Find where the given text appears and provide that cell's center as (x, y) coordinate. 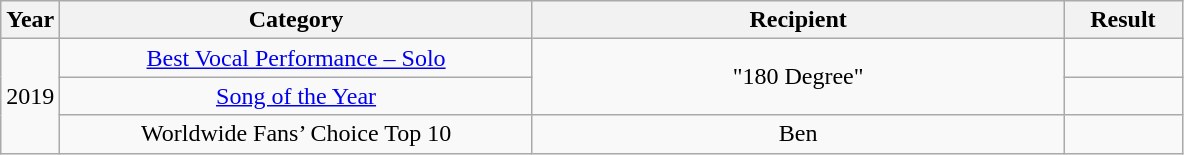
"180 Degree" (798, 77)
Song of the Year (296, 96)
Year (30, 20)
Recipient (798, 20)
Result (1123, 20)
Worldwide Fans’ Choice Top 10 (296, 134)
Ben (798, 134)
Best Vocal Performance – Solo (296, 58)
2019 (30, 96)
Category (296, 20)
